Output the [X, Y] coordinate of the center of the cell containing the given text.  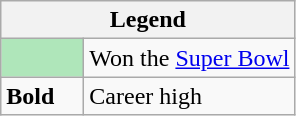
Legend [148, 20]
Career high [190, 96]
Won the Super Bowl [190, 58]
Bold [42, 96]
